Scan for the cell matching the given text and deliver its (X, Y) coordinate at center. 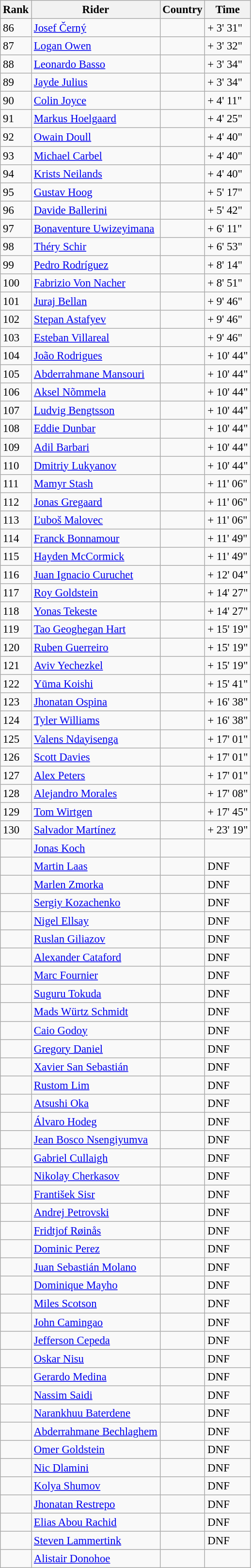
Davide Ballerini (96, 210)
Juraj Bellan (96, 301)
Dominic Perez (96, 1249)
Country (182, 10)
Valens Ndayisenga (96, 739)
John Camingao (96, 1322)
Tyler Williams (96, 720)
126 (16, 757)
94 (16, 174)
87 (16, 46)
117 (16, 593)
Juan Ignacio Curuchet (96, 575)
Adil Barbari (96, 447)
Krists Neilands (96, 174)
105 (16, 374)
+ 17' 08" (228, 793)
Fabrizio Von Nacher (96, 283)
122 (16, 684)
Steven Lammertink (96, 1541)
Alexander Cataford (96, 958)
123 (16, 703)
90 (16, 101)
110 (16, 465)
Xavier San Sebastián (96, 1067)
Alejandro Morales (96, 793)
95 (16, 192)
102 (16, 320)
Suguru Tokuda (96, 994)
Mads Würtz Schmidt (96, 1012)
+ 23' 19" (228, 830)
+ 6' 53" (228, 247)
Ruslan Giliazov (96, 939)
Dmitriy Lukyanov (96, 465)
Jefferson Cepeda (96, 1340)
Eddie Dunbar (96, 429)
+ 17' 45" (228, 812)
100 (16, 283)
Gustav Hoog (96, 192)
Nigel Ellsay (96, 921)
+ 3' 31" (228, 28)
Abderrahmane Mansouri (96, 374)
121 (16, 666)
Rustom Lim (96, 1085)
Owain Doull (96, 137)
Oskar Nisu (96, 1359)
Salvador Martínez (96, 830)
Aksel Nõmmela (96, 392)
114 (16, 538)
112 (16, 502)
João Rodrigues (96, 356)
Sergiy Kozachenko (96, 903)
Markus Hoelgaard (96, 119)
98 (16, 247)
+ 12' 04" (228, 575)
Nikolay Cherkasov (96, 1176)
109 (16, 447)
+ 4' 11" (228, 101)
128 (16, 793)
88 (16, 64)
Mamyr Stash (96, 483)
113 (16, 520)
89 (16, 82)
92 (16, 137)
+ 4' 25" (228, 119)
Ruben Guerreiro (96, 648)
120 (16, 648)
116 (16, 575)
Dominique Mayho (96, 1285)
Esteban Villareal (96, 338)
Pedro Rodríguez (96, 265)
Michael Carbel (96, 156)
Jonas Koch (96, 848)
Nassim Saidi (96, 1395)
Hayden McCormick (96, 557)
Atsushi Oka (96, 1104)
Gerardo Medina (96, 1376)
Franck Bonnamour (96, 538)
115 (16, 557)
97 (16, 228)
91 (16, 119)
108 (16, 429)
Marlen Zmorka (96, 884)
Tom Wirtgen (96, 812)
107 (16, 411)
Miles Scotson (96, 1304)
Elias Abou Rachid (96, 1522)
118 (16, 611)
Logan Owen (96, 46)
Narankhuu Baterdene (96, 1413)
Ludvig Bengtsson (96, 411)
Rank (16, 10)
Stepan Astafyev (96, 320)
Scott Davies (96, 757)
+ 5' 42" (228, 210)
111 (16, 483)
125 (16, 739)
Nic Dlamini (96, 1468)
Gregory Daniel (96, 1049)
+ 6' 11" (228, 228)
Théry Schir (96, 247)
103 (16, 338)
+ 8' 51" (228, 283)
Jhonatan Ospina (96, 703)
+ 15' 41" (228, 684)
Ľuboš Malovec (96, 520)
86 (16, 28)
Juan Sebastián Molano (96, 1267)
Jean Bosco Nsengiyumva (96, 1140)
Roy Goldstein (96, 593)
119 (16, 629)
Leonardo Basso (96, 64)
Gabriel Cullaigh (96, 1158)
František Sisr (96, 1195)
Yonas Tekeste (96, 611)
Álvaro Hodeg (96, 1121)
Bonaventure Uwizeyimana (96, 228)
+ 5' 17" (228, 192)
Time (228, 10)
+ 3' 32" (228, 46)
Fridtjof Røinås (96, 1231)
93 (16, 156)
Alistair Donohoe (96, 1559)
104 (16, 356)
106 (16, 392)
Kolya Shumov (96, 1486)
101 (16, 301)
124 (16, 720)
Marc Fournier (96, 976)
Josef Černý (96, 28)
Caio Godoy (96, 1030)
Aviv Yechezkel (96, 666)
99 (16, 265)
Martin Laas (96, 866)
Alex Peters (96, 775)
129 (16, 812)
Jayde Julius (96, 82)
+ 8' 14" (228, 265)
Andrej Petrovski (96, 1213)
Jonas Gregaard (96, 502)
Jhonatan Restrepo (96, 1504)
Rider (96, 10)
Yūma Koishi (96, 684)
Omer Goldstein (96, 1450)
96 (16, 210)
Colin Joyce (96, 101)
127 (16, 775)
Tao Geoghegan Hart (96, 629)
Abderrahmane Bechlaghem (96, 1431)
130 (16, 830)
